From the cell containing the given text, extract its center point as [x, y] coordinate. 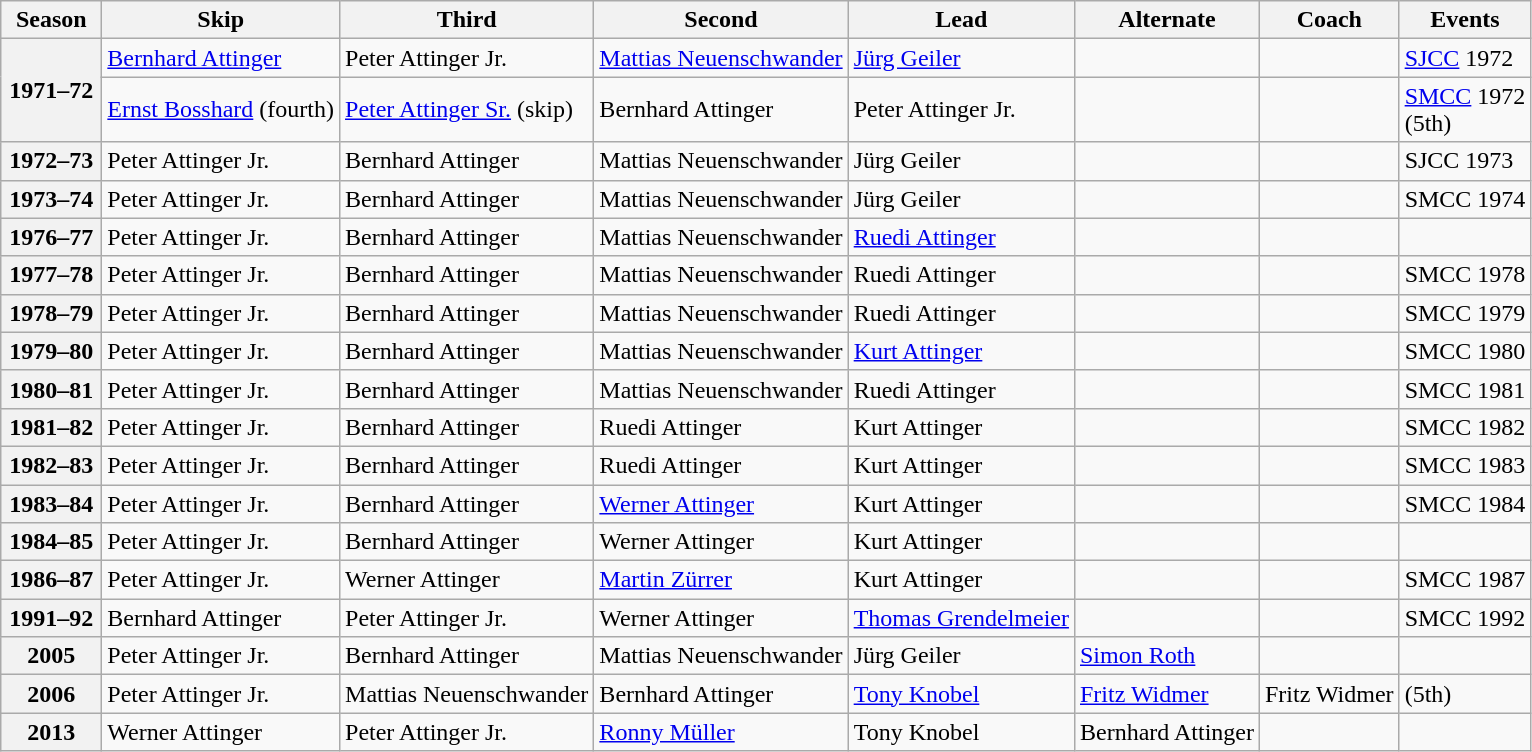
1973–74 [52, 199]
SMCC 1980 [1465, 351]
SMCC 1987 [1465, 580]
1982–83 [52, 465]
Ronny Müller [721, 732]
SMCC 1984 [1465, 503]
1971–72 [52, 90]
Third [467, 20]
2013 [52, 732]
Second [721, 20]
(5th) [1465, 694]
SMCC 1992 [1465, 618]
1978–79 [52, 313]
1980–81 [52, 389]
SMCC 1982 [1465, 427]
SMCC 1979 [1465, 313]
SJCC 1972 [1465, 58]
1972–73 [52, 161]
Skip [221, 20]
SJCC 1973 [1465, 161]
2005 [52, 656]
Coach [1329, 20]
1976–77 [52, 237]
SMCC 1981 [1465, 389]
1981–82 [52, 427]
Peter Attinger Sr. (skip) [467, 110]
2006 [52, 694]
SMCC 1983 [1465, 465]
SMCC 1974 [1465, 199]
Events [1465, 20]
Simon Roth [1166, 656]
1977–78 [52, 275]
SMCC 1972 (5th) [1465, 110]
Ernst Bosshard (fourth) [221, 110]
1979–80 [52, 351]
Thomas Grendelmeier [961, 618]
1991–92 [52, 618]
1986–87 [52, 580]
1983–84 [52, 503]
Alternate [1166, 20]
SMCC 1978 [1465, 275]
Martin Zürrer [721, 580]
Season [52, 20]
1984–85 [52, 542]
Lead [961, 20]
